Detect which cell encompasses the target text, then output its (x, y) center coordinate. 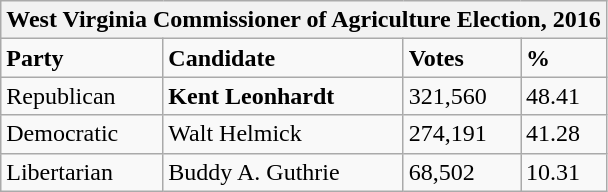
Votes (462, 58)
Buddy A. Guthrie (283, 172)
Kent Leonhardt (283, 96)
274,191 (462, 134)
41.28 (563, 134)
10.31 (563, 172)
68,502 (462, 172)
Republican (82, 96)
Party (82, 58)
Democratic (82, 134)
Walt Helmick (283, 134)
Candidate (283, 58)
West Virginia Commissioner of Agriculture Election, 2016 (304, 20)
321,560 (462, 96)
Libertarian (82, 172)
48.41 (563, 96)
% (563, 58)
